Identify which cell holds the provided text, then report its [X, Y] central coordinate. 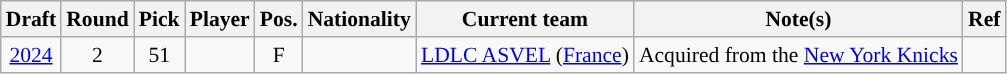
2 [98, 55]
Pick [160, 19]
Pos. [279, 19]
Acquired from the New York Knicks [798, 55]
F [279, 55]
51 [160, 55]
2024 [31, 55]
Note(s) [798, 19]
Draft [31, 19]
Player [220, 19]
Nationality [360, 19]
Ref [984, 19]
Round [98, 19]
LDLC ASVEL (France) [525, 55]
Current team [525, 19]
